Find where the given text appears and provide that cell's center as [x, y] coordinate. 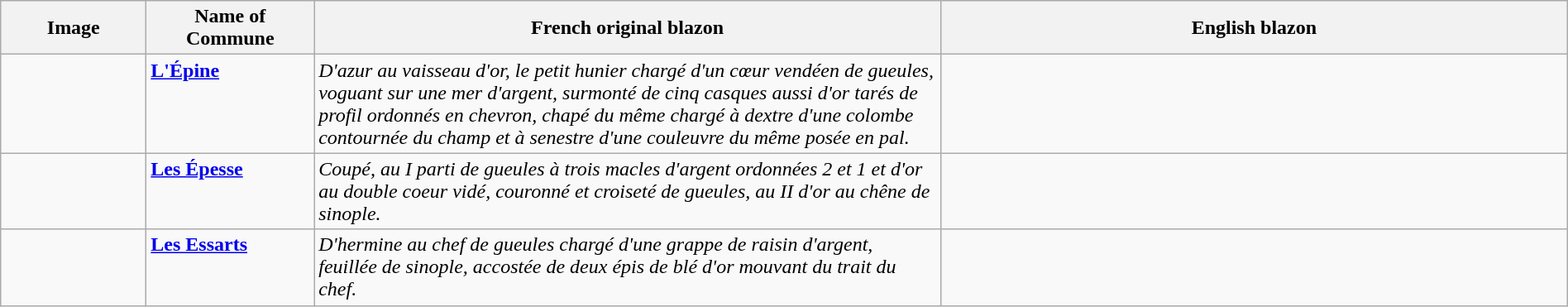
English blazon [1254, 28]
French original blazon [628, 28]
L'Épine [230, 104]
Les Essarts [230, 267]
Image [74, 28]
Name of Commune [230, 28]
Les Épesse [230, 191]
D'hermine au chef de gueules chargé d'une grappe de raisin d'argent, feuillée de sinople, accostée de deux épis de blé d'or mouvant du trait du chef. [628, 267]
